Return the (X, Y) coordinate for the center point of the cell that contains the specified text.  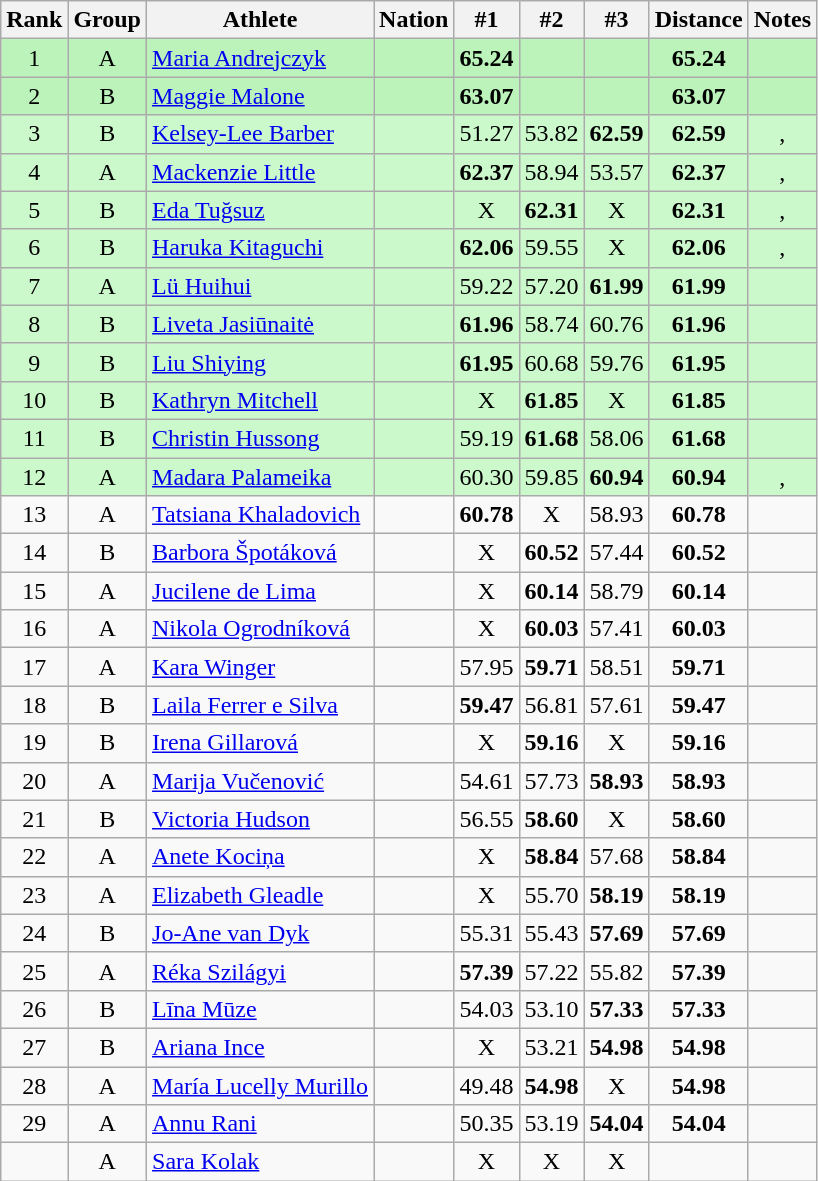
7 (34, 286)
8 (34, 324)
12 (34, 477)
19 (34, 743)
59.55 (552, 248)
21 (34, 819)
57.22 (552, 971)
Maggie Malone (260, 96)
Jo-Ane van Dyk (260, 933)
27 (34, 1047)
58.79 (616, 591)
Ariana Ince (260, 1047)
Liu Shiying (260, 362)
Mackenzie Little (260, 172)
Distance (698, 20)
22 (34, 857)
Marija Vučenović (260, 781)
60.76 (616, 324)
Nation (414, 20)
Victoria Hudson (260, 819)
María Lucelly Murillo (260, 1085)
17 (34, 667)
56.81 (552, 705)
Laila Ferrer e Silva (260, 705)
60.68 (552, 362)
51.27 (486, 134)
53.21 (552, 1047)
13 (34, 515)
#1 (486, 20)
#2 (552, 20)
Tatsiana Khaladovich (260, 515)
11 (34, 438)
4 (34, 172)
Annu Rani (260, 1124)
9 (34, 362)
49.48 (486, 1085)
3 (34, 134)
57.20 (552, 286)
28 (34, 1085)
Athlete (260, 20)
57.73 (552, 781)
54.61 (486, 781)
53.57 (616, 172)
23 (34, 895)
25 (34, 971)
Līna Mūze (260, 1009)
Irena Gillarová (260, 743)
58.51 (616, 667)
Liveta Jasiūnaitė (260, 324)
57.41 (616, 629)
50.35 (486, 1124)
Madara Palameika (260, 477)
14 (34, 553)
53.82 (552, 134)
55.31 (486, 933)
5 (34, 210)
59.22 (486, 286)
Group (108, 20)
Elizabeth Gleadle (260, 895)
57.61 (616, 705)
20 (34, 781)
Barbora Špotáková (260, 553)
54.03 (486, 1009)
55.70 (552, 895)
53.10 (552, 1009)
55.82 (616, 971)
60.30 (486, 477)
Kara Winger (260, 667)
Haruka Kitaguchi (260, 248)
58.74 (552, 324)
29 (34, 1124)
59.85 (552, 477)
Réka Szilágyi (260, 971)
10 (34, 400)
Christin Hussong (260, 438)
59.19 (486, 438)
53.19 (552, 1124)
18 (34, 705)
Sara Kolak (260, 1162)
57.44 (616, 553)
24 (34, 933)
1 (34, 58)
56.55 (486, 819)
16 (34, 629)
Notes (782, 20)
58.06 (616, 438)
57.68 (616, 857)
#3 (616, 20)
Eda Tuğsuz (260, 210)
15 (34, 591)
2 (34, 96)
55.43 (552, 933)
Rank (34, 20)
59.76 (616, 362)
Lü Huihui (260, 286)
6 (34, 248)
Nikola Ogrodníková (260, 629)
26 (34, 1009)
Anete Kociņa (260, 857)
58.94 (552, 172)
Kathryn Mitchell (260, 400)
Kelsey-Lee Barber (260, 134)
Jucilene de Lima (260, 591)
57.95 (486, 667)
Maria Andrejczyk (260, 58)
